Output the [X, Y] coordinate of the center of the cell containing the given text.  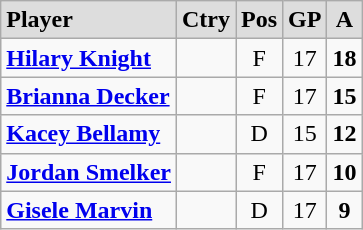
Ctry [206, 20]
Player [89, 20]
9 [344, 210]
12 [344, 134]
Pos [260, 20]
Kacey Bellamy [89, 134]
18 [344, 58]
GP [305, 20]
10 [344, 172]
Brianna Decker [89, 96]
Gisele Marvin [89, 210]
Hilary Knight [89, 58]
A [344, 20]
Jordan Smelker [89, 172]
